Identify which cell holds the provided text, then report its [x, y] central coordinate. 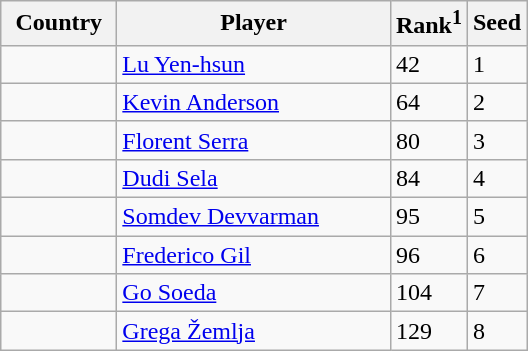
1 [496, 64]
Grega Žemlja [254, 331]
Somdev Devvarman [254, 217]
Lu Yen-hsun [254, 64]
2 [496, 102]
Seed [496, 24]
129 [428, 331]
84 [428, 178]
Country [59, 24]
104 [428, 293]
Player [254, 24]
5 [496, 217]
95 [428, 217]
96 [428, 255]
4 [496, 178]
Rank1 [428, 24]
64 [428, 102]
7 [496, 293]
8 [496, 331]
80 [428, 140]
Florent Serra [254, 140]
Go Soeda [254, 293]
Frederico Gil [254, 255]
Kevin Anderson [254, 102]
6 [496, 255]
42 [428, 64]
3 [496, 140]
Dudi Sela [254, 178]
